From the cell containing the given text, extract its center point as [x, y] coordinate. 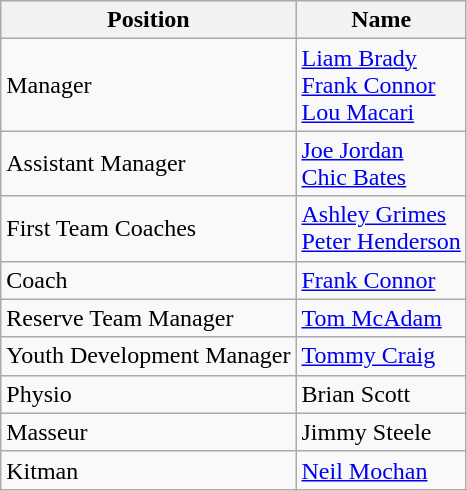
Name [381, 20]
Kitman [148, 470]
Liam BradyFrank ConnorLou Macari [381, 85]
Coach [148, 280]
Jimmy Steele [381, 432]
Manager [148, 85]
First Team Coaches [148, 228]
Reserve Team Manager [148, 318]
Youth Development Manager [148, 356]
Assistant Manager [148, 164]
Tommy Craig [381, 356]
Frank Connor [381, 280]
Joe JordanChic Bates [381, 164]
Neil Mochan [381, 470]
Position [148, 20]
Ashley GrimesPeter Henderson [381, 228]
Brian Scott [381, 394]
Physio [148, 394]
Masseur [148, 432]
Tom McAdam [381, 318]
